Capture the cell that displays the provided text and extract its (X, Y) central coordinate. 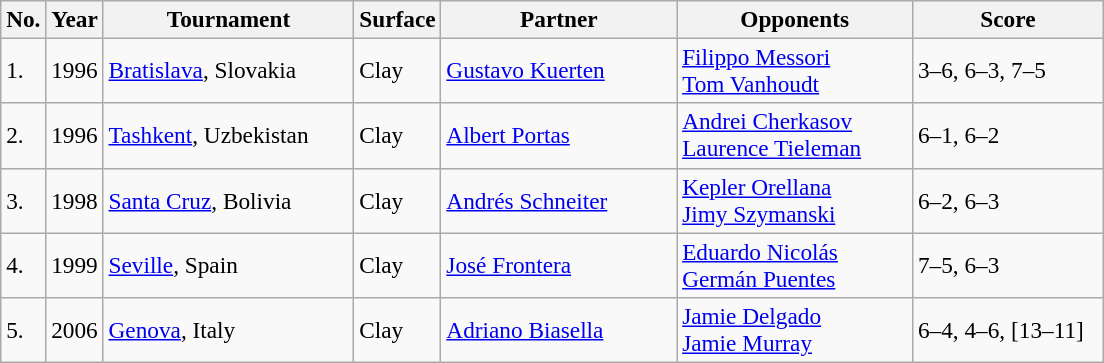
3–6, 6–3, 7–5 (1008, 70)
Partner (559, 19)
Tashkent, Uzbekistan (228, 136)
3. (24, 200)
6–2, 6–3 (1008, 200)
Gustavo Kuerten (559, 70)
1999 (74, 264)
5. (24, 330)
Filippo Messori Tom Vanhoudt (795, 70)
2. (24, 136)
Eduardo Nicolás Germán Puentes (795, 264)
1. (24, 70)
7–5, 6–3 (1008, 264)
No. (24, 19)
Genova, Italy (228, 330)
Andrés Schneiter (559, 200)
Andrei Cherkasov Laurence Tieleman (795, 136)
Seville, Spain (228, 264)
Santa Cruz, Bolivia (228, 200)
Opponents (795, 19)
1998 (74, 200)
2006 (74, 330)
6–4, 4–6, [13–11] (1008, 330)
Kepler Orellana Jimy Szymanski (795, 200)
6–1, 6–2 (1008, 136)
4. (24, 264)
Year (74, 19)
Score (1008, 19)
José Frontera (559, 264)
Bratislava, Slovakia (228, 70)
Albert Portas (559, 136)
Surface (398, 19)
Tournament (228, 19)
Adriano Biasella (559, 330)
Jamie Delgado Jamie Murray (795, 330)
